Output the (x, y) coordinate of the center of the cell containing the given text.  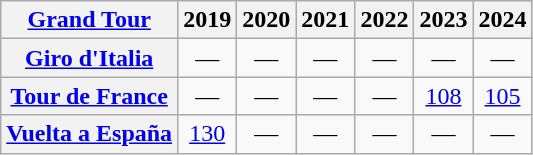
130 (208, 134)
Grand Tour (90, 20)
Tour de France (90, 96)
Vuelta a España (90, 134)
2019 (208, 20)
2020 (266, 20)
2024 (502, 20)
108 (444, 96)
Giro d'Italia (90, 58)
105 (502, 96)
2021 (326, 20)
2023 (444, 20)
2022 (384, 20)
